Search for the cell housing the specified text and yield its (x, y) center coordinate. 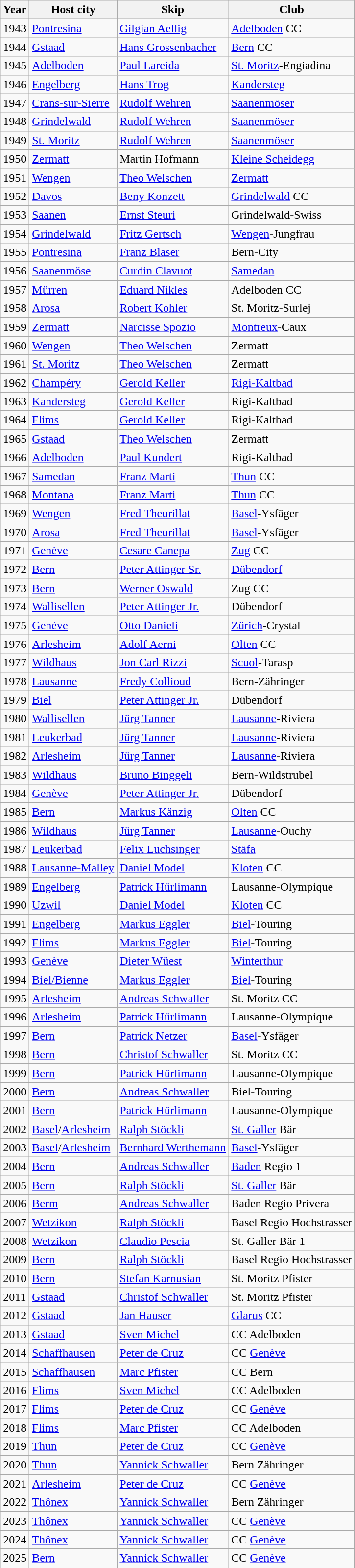
1948 (15, 122)
1964 (15, 420)
Bern-Wildstrubel (292, 774)
1944 (15, 47)
2007 (15, 1222)
1960 (15, 346)
2003 (15, 1148)
Lausanne (73, 681)
1986 (15, 831)
Martin Hofmann (173, 159)
Adolf Aerni (173, 644)
Winterthur (292, 961)
Biel (73, 700)
Club (292, 10)
1974 (15, 607)
Host city (73, 10)
2016 (15, 1390)
2022 (15, 1502)
1999 (15, 1073)
2025 (15, 1558)
Davos (73, 196)
2013 (15, 1334)
1990 (15, 905)
1961 (15, 364)
Bern-Zähringer (292, 681)
1953 (15, 215)
2024 (15, 1540)
1989 (15, 887)
1995 (15, 998)
Bern-City (292, 252)
Beny Konzett (173, 196)
1952 (15, 196)
1956 (15, 271)
1982 (15, 756)
1996 (15, 1017)
2018 (15, 1428)
2019 (15, 1446)
1943 (15, 28)
1979 (15, 700)
Peter Attinger Sr. (173, 570)
Saanen (73, 215)
1980 (15, 719)
Crans-sur-Sierre (73, 103)
Bernhard Werthemann (173, 1148)
2009 (15, 1260)
1949 (15, 140)
Scuol-Tarasp (292, 663)
1958 (15, 308)
Skip (173, 10)
Hans Trog (173, 84)
Robert Kohler (173, 308)
Claudio Pescia (173, 1241)
1955 (15, 252)
2004 (15, 1167)
Gilgian Aellig (173, 28)
1984 (15, 793)
2008 (15, 1241)
1968 (15, 495)
2014 (15, 1353)
1967 (15, 476)
Baden Regio Privera (292, 1204)
Grindelwald-Swiss (292, 215)
Jan Hauser (173, 1316)
Curdin Clavuot (173, 271)
Uzwil (73, 905)
Paul Kundert (173, 457)
1965 (15, 439)
Bern CC (292, 47)
1971 (15, 551)
Dieter Wüest (173, 961)
1957 (15, 290)
2000 (15, 1092)
1972 (15, 570)
Berm (73, 1204)
Ernst Steuri (173, 215)
1991 (15, 924)
Cesare Canepa (173, 551)
2001 (15, 1110)
1993 (15, 961)
1977 (15, 663)
1981 (15, 737)
1970 (15, 532)
2015 (15, 1371)
Zürich-Crystal (292, 625)
Saanenmöse (73, 271)
Paul Lareida (173, 66)
Wengen-Jungfrau (292, 234)
2020 (15, 1465)
2005 (15, 1185)
Baden Regio 1 (292, 1167)
Werner Oswald (173, 588)
CC Bern (292, 1371)
2010 (15, 1278)
1987 (15, 849)
1983 (15, 774)
1978 (15, 681)
Stefan Karnusian (173, 1278)
Jon Carl Rizzi (173, 663)
2011 (15, 1297)
1947 (15, 103)
Year (15, 10)
2002 (15, 1129)
Eduard Nikles (173, 290)
Lausanne-Ouchy (292, 831)
Patrick Netzer (173, 1036)
1997 (15, 1036)
1975 (15, 625)
2021 (15, 1484)
Otto Danieli (173, 625)
1992 (15, 943)
1946 (15, 84)
1988 (15, 868)
Mürren (73, 290)
Grindelwald CC (292, 196)
Bruno Binggeli (173, 774)
1962 (15, 383)
1998 (15, 1054)
1969 (15, 513)
Fredy Collioud (173, 681)
Markus Känzig (173, 812)
Kleine Scheidegg (292, 159)
2023 (15, 1521)
Stäfa (292, 849)
1994 (15, 980)
Hans Grossenbacher (173, 47)
1951 (15, 177)
1973 (15, 588)
2017 (15, 1409)
Lausanne-Malley (73, 868)
1966 (15, 457)
1959 (15, 327)
Montana (73, 495)
Franz Blaser (173, 252)
Fritz Gertsch (173, 234)
1976 (15, 644)
Felix Luchsinger (173, 849)
1963 (15, 401)
St. Moritz-Engiadina (292, 66)
Glarus CC (292, 1316)
1985 (15, 812)
2012 (15, 1316)
1954 (15, 234)
Champéry (73, 383)
1945 (15, 66)
Narcisse Spozio (173, 327)
Biel/Bienne (73, 980)
St. Galler Bär 1 (292, 1241)
St. Moritz-Surlej (292, 308)
Montreux-Caux (292, 327)
1950 (15, 159)
2006 (15, 1204)
